From the cell containing the given text, extract its center point as [X, Y] coordinate. 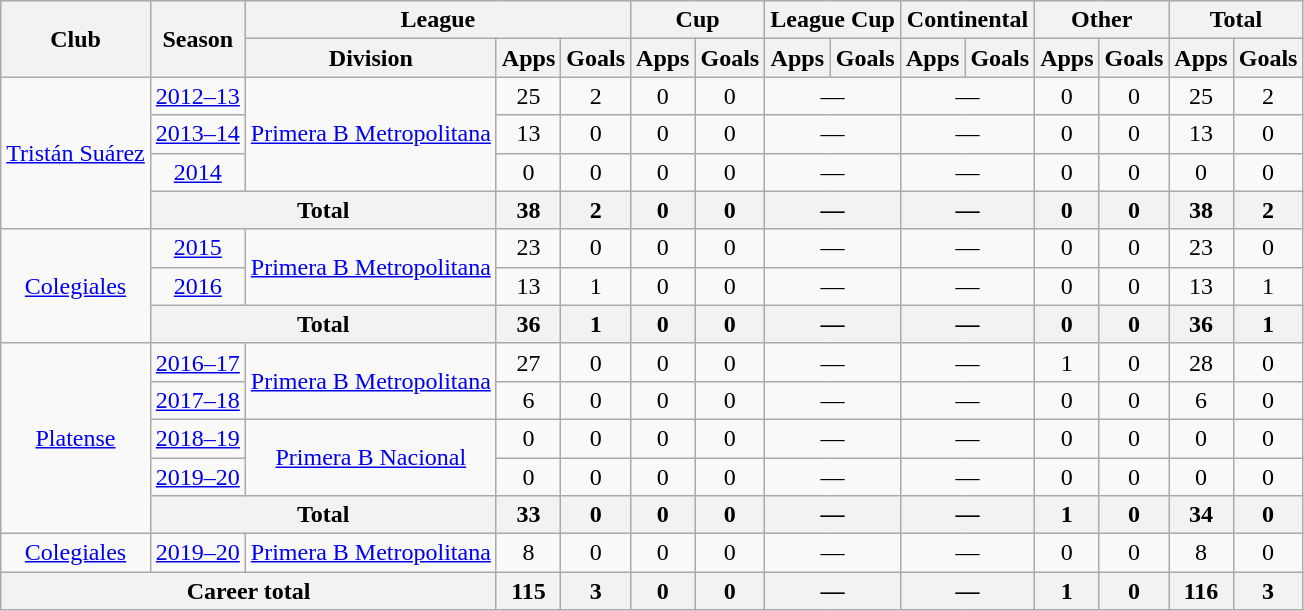
Other [1102, 20]
2013–14 [198, 134]
27 [528, 362]
Primera B Nacional [370, 457]
2016–17 [198, 362]
Division [370, 58]
Season [198, 39]
34 [1201, 515]
Tristán Suárez [76, 153]
Club [76, 39]
115 [528, 591]
2014 [198, 172]
League Cup [833, 20]
Cup [698, 20]
28 [1201, 362]
2015 [198, 248]
2016 [198, 286]
33 [528, 515]
Career total [249, 591]
Platense [76, 438]
Continental [967, 20]
League [438, 20]
2018–19 [198, 438]
116 [1201, 591]
2017–18 [198, 400]
2012–13 [198, 96]
